Output the (X, Y) coordinate of the center of the cell containing the given text.  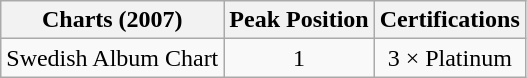
Certifications (450, 20)
3 × Platinum (450, 58)
Charts (2007) (112, 20)
Peak Position (299, 20)
Swedish Album Chart (112, 58)
1 (299, 58)
